Search for the cell housing the specified text and yield its (x, y) center coordinate. 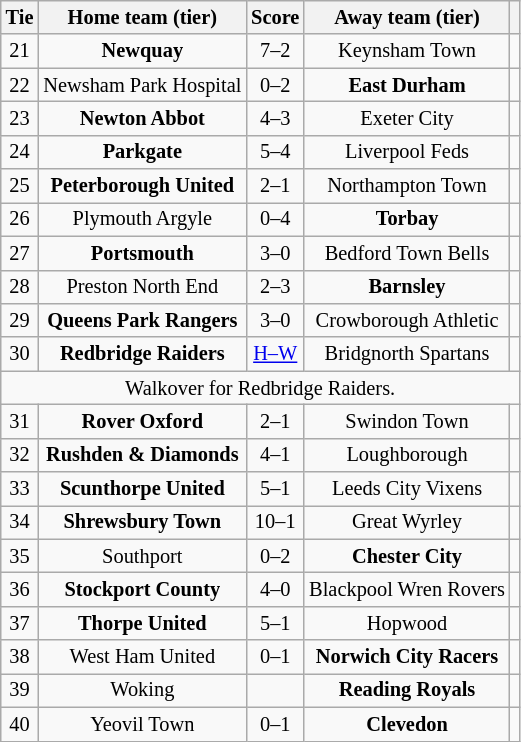
27 (20, 253)
Plymouth Argyle (142, 219)
East Durham (407, 85)
23 (20, 118)
Yeovil Town (142, 724)
Score (275, 17)
31 (20, 421)
Thorpe United (142, 623)
Newquay (142, 51)
33 (20, 489)
26 (20, 219)
Northampton Town (407, 186)
35 (20, 556)
Newton Abbot (142, 118)
Away team (tier) (407, 17)
Preston North End (142, 287)
Parkgate (142, 152)
38 (20, 657)
Keynsham Town (407, 51)
Liverpool Feds (407, 152)
Bridgnorth Spartans (407, 354)
Queens Park Rangers (142, 320)
10–1 (275, 522)
Bedford Town Bells (407, 253)
Scunthorpe United (142, 489)
Great Wyrley (407, 522)
29 (20, 320)
40 (20, 724)
0–4 (275, 219)
Hopwood (407, 623)
5–4 (275, 152)
2–3 (275, 287)
Newsham Park Hospital (142, 85)
Barnsley (407, 287)
Rover Oxford (142, 421)
Chester City (407, 556)
Blackpool Wren Rovers (407, 589)
25 (20, 186)
22 (20, 85)
Torbay (407, 219)
4–3 (275, 118)
Redbridge Raiders (142, 354)
24 (20, 152)
4–0 (275, 589)
Tie (20, 17)
Leeds City Vixens (407, 489)
Loughborough (407, 455)
Clevedon (407, 724)
Shrewsbury Town (142, 522)
Exeter City (407, 118)
28 (20, 287)
Stockport County (142, 589)
32 (20, 455)
H–W (275, 354)
Rushden & Diamonds (142, 455)
4–1 (275, 455)
36 (20, 589)
Southport (142, 556)
Woking (142, 690)
21 (20, 51)
Portsmouth (142, 253)
30 (20, 354)
Reading Royals (407, 690)
Home team (tier) (142, 17)
Norwich City Racers (407, 657)
Crowborough Athletic (407, 320)
7–2 (275, 51)
Swindon Town (407, 421)
Walkover for Redbridge Raiders. (260, 388)
39 (20, 690)
37 (20, 623)
34 (20, 522)
Peterborough United (142, 186)
West Ham United (142, 657)
